Find where the given text appears and provide that cell's center as [X, Y] coordinate. 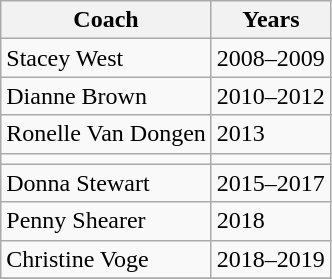
Stacey West [106, 58]
2018 [270, 221]
Donna Stewart [106, 183]
Years [270, 20]
Ronelle Van Dongen [106, 134]
Dianne Brown [106, 96]
Penny Shearer [106, 221]
2015–2017 [270, 183]
Coach [106, 20]
Christine Voge [106, 259]
2018–2019 [270, 259]
2010–2012 [270, 96]
2013 [270, 134]
2008–2009 [270, 58]
